Search for the cell housing the specified text and yield its (x, y) center coordinate. 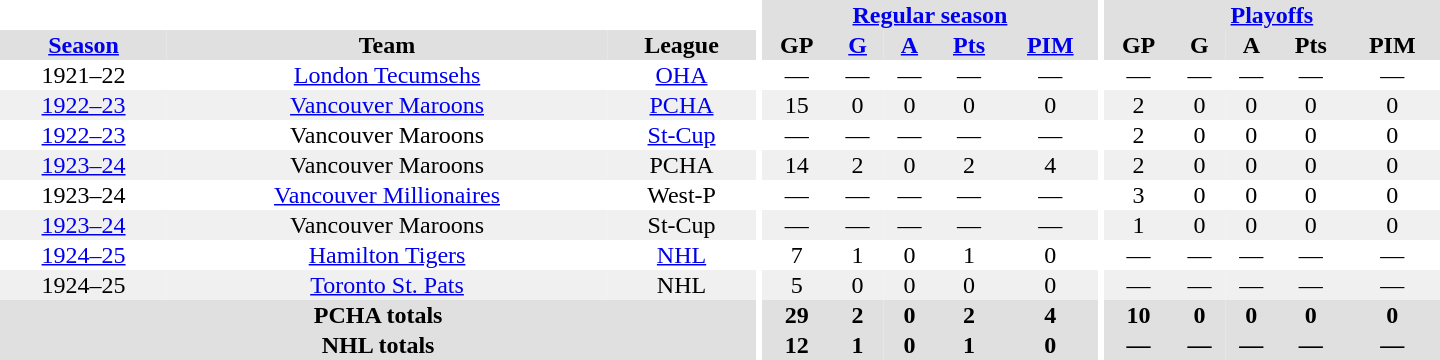
15 (797, 105)
OHA (682, 75)
Regular season (930, 15)
5 (797, 285)
7 (797, 255)
14 (797, 165)
West-P (682, 195)
PCHA totals (378, 315)
London Tecumsehs (387, 75)
1921–22 (84, 75)
10 (1139, 315)
Vancouver Millionaires (387, 195)
NHL totals (378, 345)
12 (797, 345)
League (682, 45)
Toronto St. Pats (387, 285)
Team (387, 45)
Playoffs (1272, 15)
29 (797, 315)
3 (1139, 195)
Hamilton Tigers (387, 255)
Season (84, 45)
